Detect which cell encompasses the target text, then output its (X, Y) center coordinate. 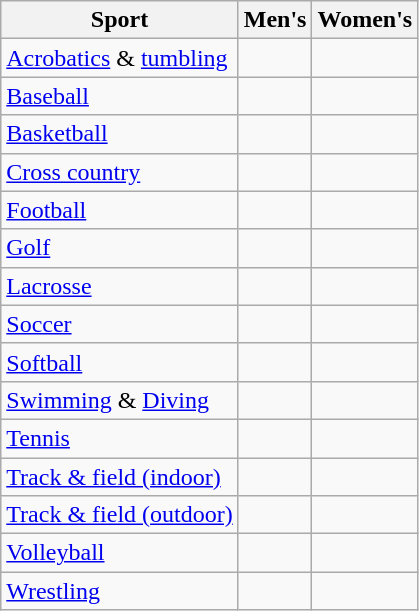
Sport (120, 20)
Softball (120, 362)
Volleyball (120, 553)
Lacrosse (120, 286)
Soccer (120, 324)
Football (120, 210)
Acrobatics & tumbling (120, 58)
Baseball (120, 96)
Swimming & Diving (120, 400)
Track & field (indoor) (120, 477)
Men's (275, 20)
Tennis (120, 438)
Track & field (outdoor) (120, 515)
Wrestling (120, 591)
Golf (120, 248)
Women's (365, 20)
Basketball (120, 134)
Cross country (120, 172)
